Provide the (x, y) coordinate of the cell's center where the given text is located.  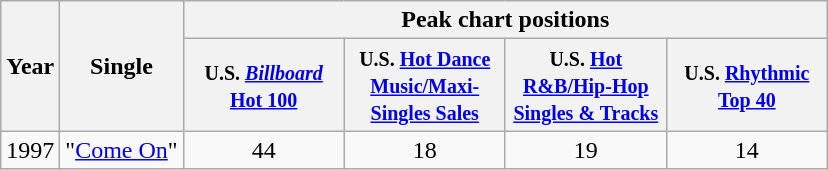
U.S. Billboard Hot 100 (264, 85)
1997 (30, 150)
U.S. Hot Dance Music/Maxi-Singles Sales (424, 85)
19 (586, 150)
14 (746, 150)
Single (122, 66)
U.S. Hot R&B/Hip-Hop Singles & Tracks (586, 85)
Peak chart positions (505, 20)
Year (30, 66)
"Come On" (122, 150)
44 (264, 150)
18 (424, 150)
U.S. Rhythmic Top 40 (746, 85)
